Identify which cell holds the provided text, then report its [x, y] central coordinate. 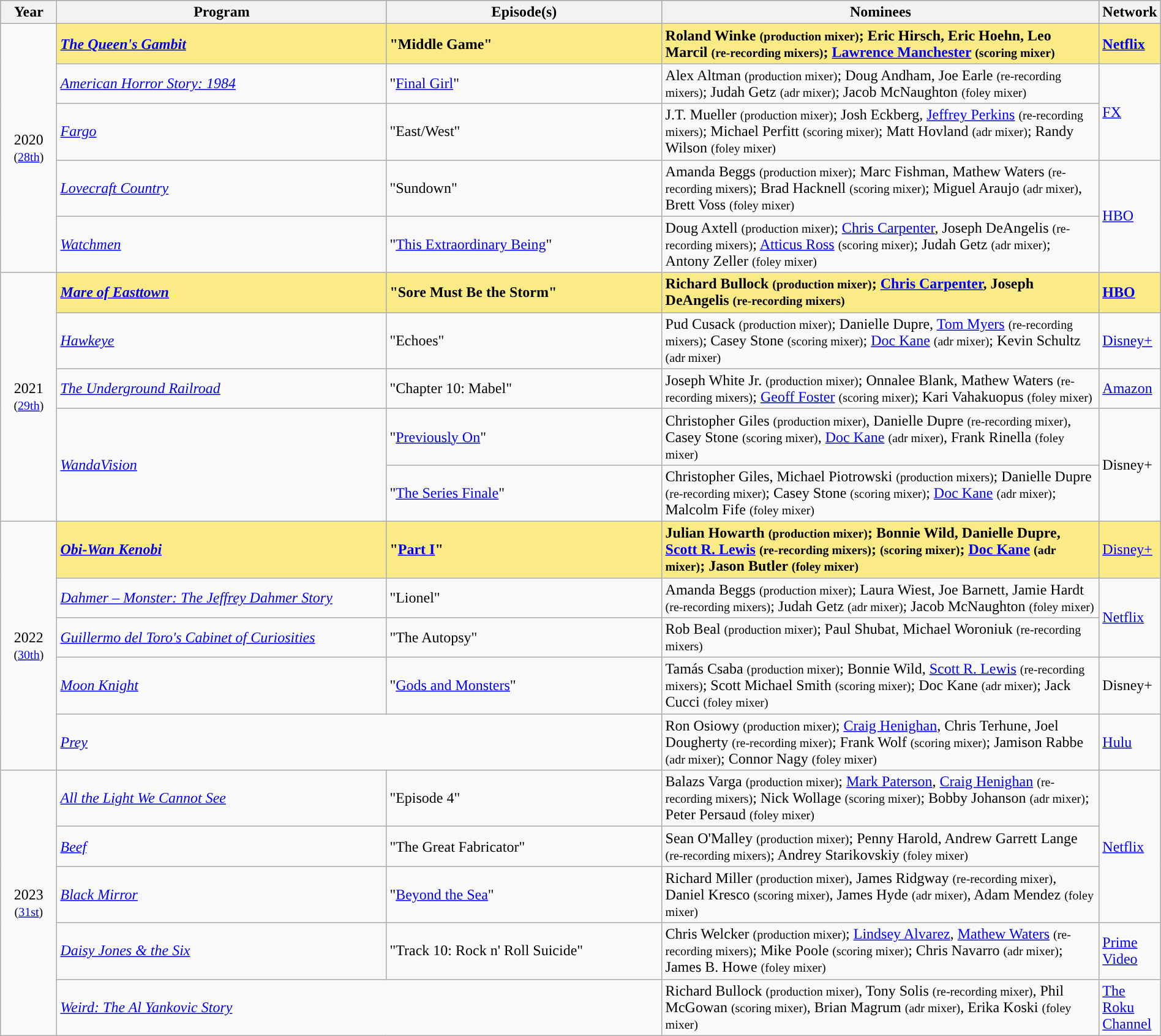
American Horror Story: 1984 [222, 83]
Dahmer – Monster: The Jeffrey Dahmer Story [222, 598]
Joseph White Jr. (production mixer); Onnalee Blank, Mathew Waters (re-recording mixers); Geoff Foster (scoring mixer); Kari Vahakuopus (foley mixer) [881, 388]
The Queen's Gambit [222, 44]
"East/West" [524, 132]
2023 (31st) [29, 903]
Daisy Jones & the Six [222, 951]
Guillermo del Toro's Cabinet of Curiosities [222, 638]
"Track 10: Rock n' Roll Suicide" [524, 951]
Year [29, 12]
Alex Altman (production mixer); Doug Andham, Joe Earle (re-recording mixers); Judah Getz (adr mixer); Jacob McNaughton (foley mixer) [881, 83]
"Beyond the Sea" [524, 895]
"Lionel" [524, 598]
"Part I" [524, 549]
2021(29th) [29, 397]
"The Autopsy" [524, 638]
The Underground Railroad [222, 388]
Black Mirror [222, 895]
Episode(s) [524, 12]
"This Extraordinary Being" [524, 244]
"The Series Finale" [524, 493]
Moon Knight [222, 686]
The Roku Channel [1130, 1007]
Lovecraft Country [222, 188]
"Episode 4" [524, 798]
Richard Bullock (production mixer); Chris Carpenter, Joseph DeAngelis (re-recording mixers) [881, 293]
FX [1130, 111]
Sean O'Malley (production mixer); Penny Harold, Andrew Garrett Lange (re-recording mixers); Andrey Starikovskiy (foley mixer) [881, 846]
Nominees [881, 12]
Hawkeye [222, 340]
Obi-Wan Kenobi [222, 549]
Mare of Easttown [222, 293]
Prime Video [1130, 951]
Rob Beal (production mixer); Paul Shubat, Michael Woroniuk (re-recording mixers) [881, 638]
Weird: The Al Yankovic Story [359, 1007]
"Echoes" [524, 340]
"Gods and Monsters" [524, 686]
"Sore Must Be the Storm" [524, 293]
"Previously On" [524, 437]
Hulu [1130, 742]
WandaVision [222, 465]
"Sundown" [524, 188]
All the Light We Cannot See [222, 798]
Network [1130, 12]
"The Great Fabricator" [524, 846]
2022 (30th) [29, 645]
Amanda Beggs (production mixer); Laura Wiest, Joe Barnett, Jamie Hardt (re-recording mixers); Judah Getz (adr mixer); Jacob McNaughton (foley mixer) [881, 598]
"Chapter 10: Mabel" [524, 388]
2020 (28th) [29, 148]
"Final Girl" [524, 83]
Program [222, 12]
Roland Winke (production mixer); Eric Hirsch, Eric Hoehn, Leo Marcil (re-recording mixers); Lawrence Manchester (scoring mixer) [881, 44]
Beef [222, 846]
Amazon [1130, 388]
Fargo [222, 132]
Watchmen [222, 244]
"Middle Game" [524, 44]
Prey [359, 742]
